Determine the [x, y] coordinate at the center of the cell enclosing the given text.  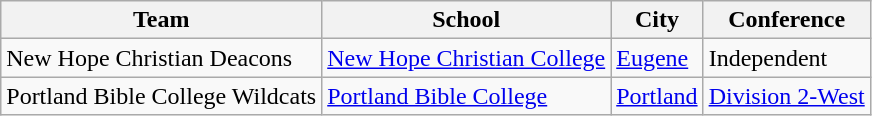
Portland [657, 96]
New Hope Christian College [466, 58]
New Hope Christian Deacons [162, 58]
Division 2-West [786, 96]
Team [162, 20]
Eugene [657, 58]
Conference [786, 20]
City [657, 20]
Portland Bible College Wildcats [162, 96]
Independent [786, 58]
School [466, 20]
Portland Bible College [466, 96]
